Determine the [x, y] coordinate at the center of the cell enclosing the given text.  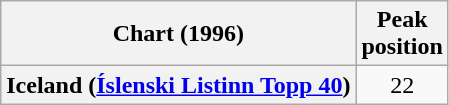
Peakposition [402, 34]
22 [402, 85]
Iceland (Íslenski Listinn Topp 40) [178, 85]
Chart (1996) [178, 34]
